Locate the cell with the specified text and output its [X, Y] center coordinate. 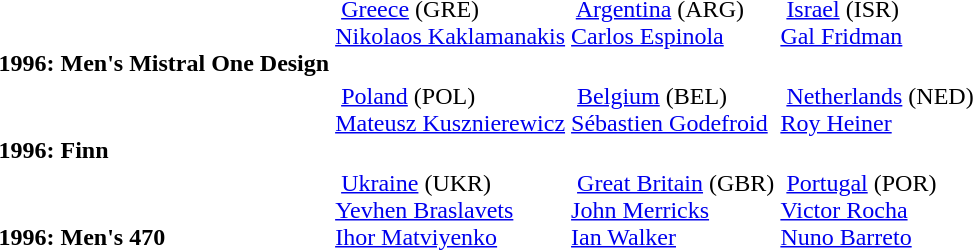
Poland (POL)Mateusz Kusznierewicz [450, 123]
Belgium (BEL)Sébastien Godefroid [673, 123]
